Scan for the cell matching the given text and deliver its (X, Y) coordinate at center. 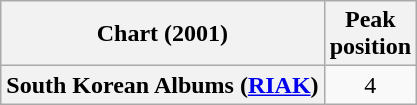
South Korean Albums (RIAK) (162, 85)
Chart (2001) (162, 34)
4 (370, 85)
Peakposition (370, 34)
